Scan for the cell matching the given text and deliver its (X, Y) coordinate at center. 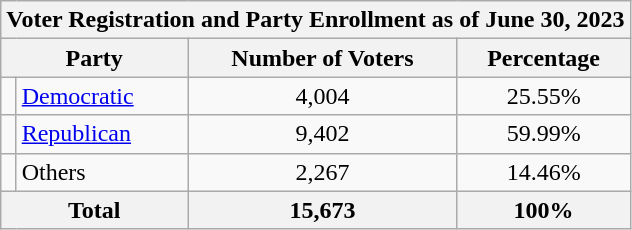
14.46% (544, 172)
9,402 (323, 134)
59.99% (544, 134)
Party (94, 58)
15,673 (323, 210)
100% (544, 210)
4,004 (323, 96)
2,267 (323, 172)
Others (102, 172)
Republican (102, 134)
Total (94, 210)
25.55% (544, 96)
Number of Voters (323, 58)
Voter Registration and Party Enrollment as of June 30, 2023 (316, 20)
Percentage (544, 58)
Democratic (102, 96)
